Identify which cell holds the provided text, then report its (x, y) central coordinate. 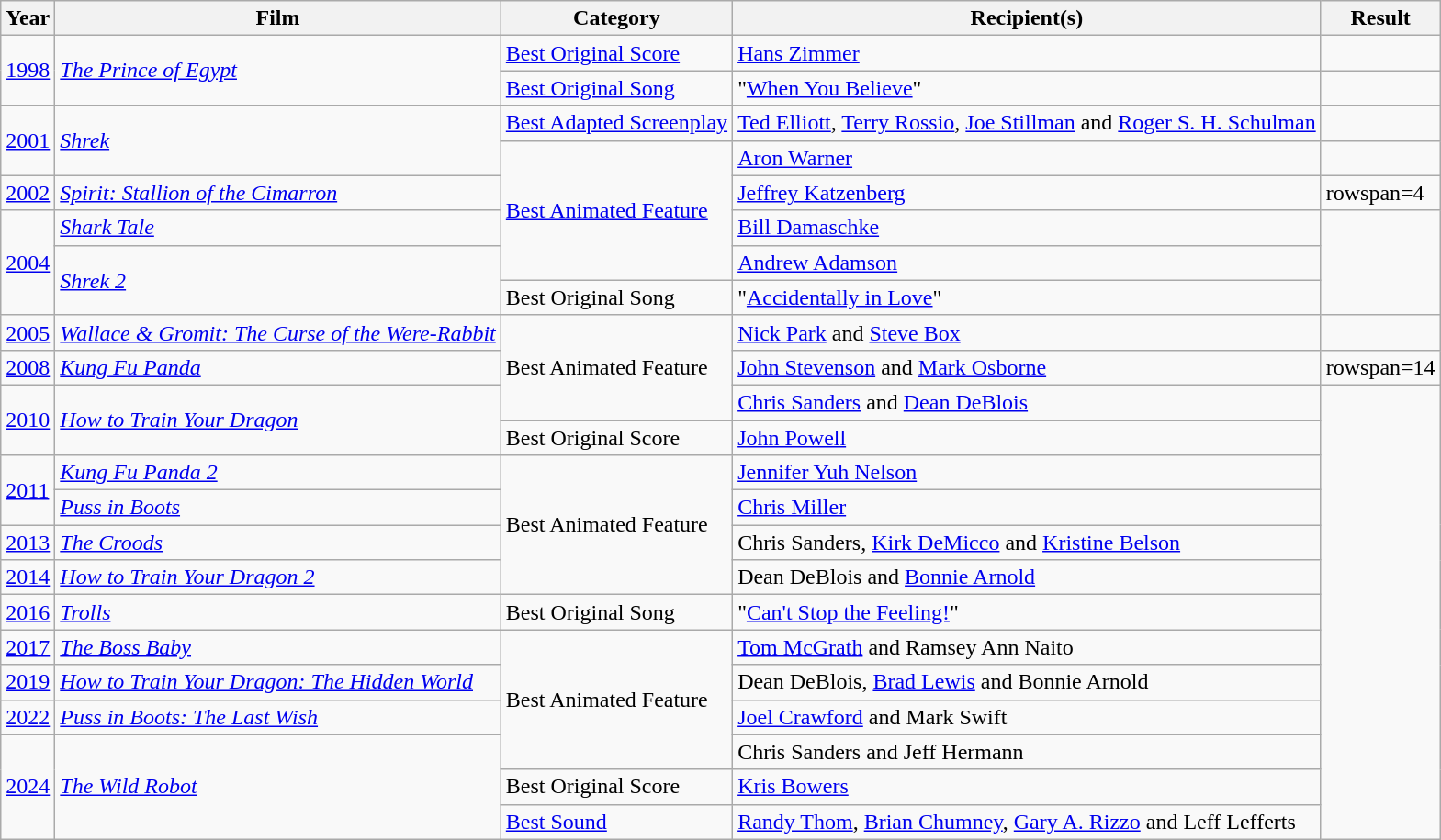
John Powell (1027, 438)
"Can't Stop the Feeling!" (1027, 612)
Dean DeBlois, Brad Lewis and Bonnie Arnold (1027, 682)
Joel Crawford and Mark Swift (1027, 717)
rowspan=14 (1380, 367)
John Stevenson and Mark Osborne (1027, 367)
Chris Miller (1027, 508)
The Wild Robot (277, 787)
The Croods (277, 543)
2008 (28, 367)
Dean DeBlois and Bonnie Arnold (1027, 577)
2002 (28, 193)
How to Train Your Dragon (277, 420)
Result (1380, 18)
2010 (28, 420)
How to Train Your Dragon 2 (277, 577)
Bill Damaschke (1027, 228)
2005 (28, 332)
Hans Zimmer (1027, 53)
Shrek 2 (277, 280)
Jeffrey Katzenberg (1027, 193)
Puss in Boots: The Last Wish (277, 717)
Shark Tale (277, 228)
Spirit: Stallion of the Cimarron (277, 193)
Year (28, 18)
Chris Sanders, Kirk DeMicco and Kristine Belson (1027, 543)
Puss in Boots (277, 508)
Ted Elliott, Terry Rossio, Joe Stillman and Roger S. H. Schulman (1027, 123)
2014 (28, 577)
rowspan=4 (1380, 193)
Wallace & Gromit: The Curse of the Were-Rabbit (277, 332)
"When You Believe" (1027, 88)
Jennifer Yuh Nelson (1027, 473)
Randy Thom, Brian Chumney, Gary A. Rizzo and Leff Lefferts (1027, 822)
2011 (28, 490)
Film (277, 18)
How to Train Your Dragon: The Hidden World (277, 682)
Kung Fu Panda (277, 367)
2016 (28, 612)
The Prince of Egypt (277, 71)
Best Adapted Screenplay (616, 123)
Category (616, 18)
2019 (28, 682)
Chris Sanders and Dean DeBlois (1027, 402)
1998 (28, 71)
Kung Fu Panda 2 (277, 473)
Recipient(s) (1027, 18)
2001 (28, 140)
Shrek (277, 140)
2004 (28, 263)
2017 (28, 647)
Tom McGrath and Ramsey Ann Naito (1027, 647)
The Boss Baby (277, 647)
2013 (28, 543)
Best Sound (616, 822)
2024 (28, 787)
Nick Park and Steve Box (1027, 332)
2022 (28, 717)
Aron Warner (1027, 158)
"Accidentally in Love" (1027, 297)
Andrew Adamson (1027, 263)
Trolls (277, 612)
Chris Sanders and Jeff Hermann (1027, 752)
Kris Bowers (1027, 787)
